Detect which cell encompasses the target text, then output its (x, y) center coordinate. 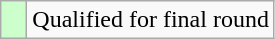
Qualified for final round (151, 20)
